Pinpoint the cell where the given text exists, returning its (X, Y) midpoint coordinate. 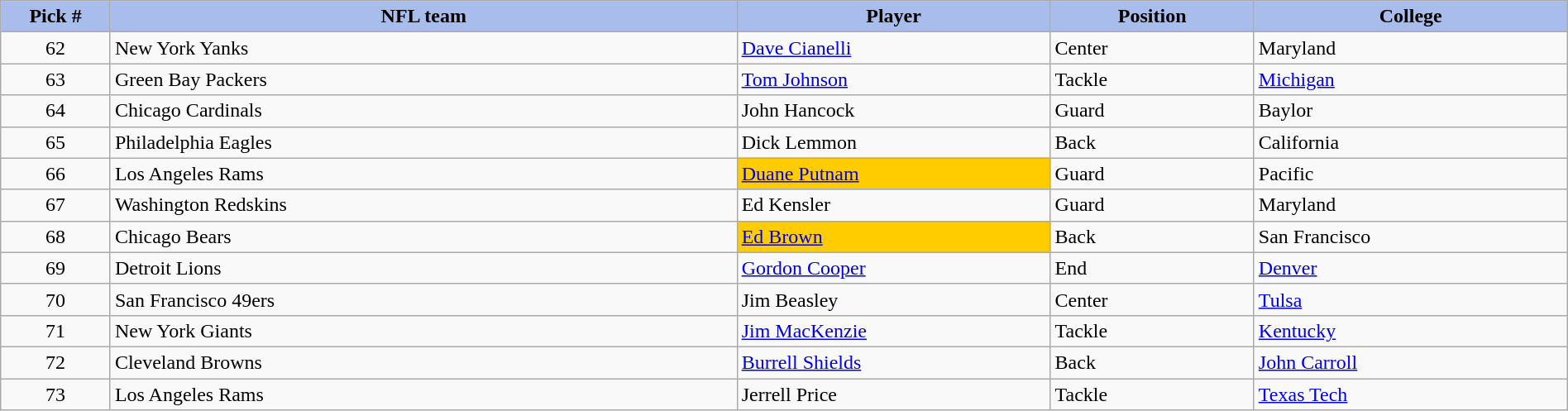
New York Yanks (423, 48)
San Francisco 49ers (423, 299)
Pick # (56, 17)
Philadelphia Eagles (423, 142)
63 (56, 79)
73 (56, 394)
Green Bay Packers (423, 79)
69 (56, 268)
Tom Johnson (893, 79)
Baylor (1411, 111)
Pacific (1411, 174)
70 (56, 299)
Dick Lemmon (893, 142)
64 (56, 111)
Kentucky (1411, 331)
John Hancock (893, 111)
California (1411, 142)
Cleveland Browns (423, 362)
Texas Tech (1411, 394)
Chicago Cardinals (423, 111)
New York Giants (423, 331)
John Carroll (1411, 362)
Jim MacKenzie (893, 331)
Detroit Lions (423, 268)
Washington Redskins (423, 205)
Duane Putnam (893, 174)
Michigan (1411, 79)
NFL team (423, 17)
Dave Cianelli (893, 48)
65 (56, 142)
66 (56, 174)
72 (56, 362)
62 (56, 48)
Player (893, 17)
Jerrell Price (893, 394)
71 (56, 331)
Chicago Bears (423, 237)
68 (56, 237)
Ed Brown (893, 237)
Ed Kensler (893, 205)
Denver (1411, 268)
Gordon Cooper (893, 268)
San Francisco (1411, 237)
Burrell Shields (893, 362)
Position (1152, 17)
Jim Beasley (893, 299)
End (1152, 268)
67 (56, 205)
Tulsa (1411, 299)
College (1411, 17)
